Pinpoint the cell where the given text exists, returning its (x, y) midpoint coordinate. 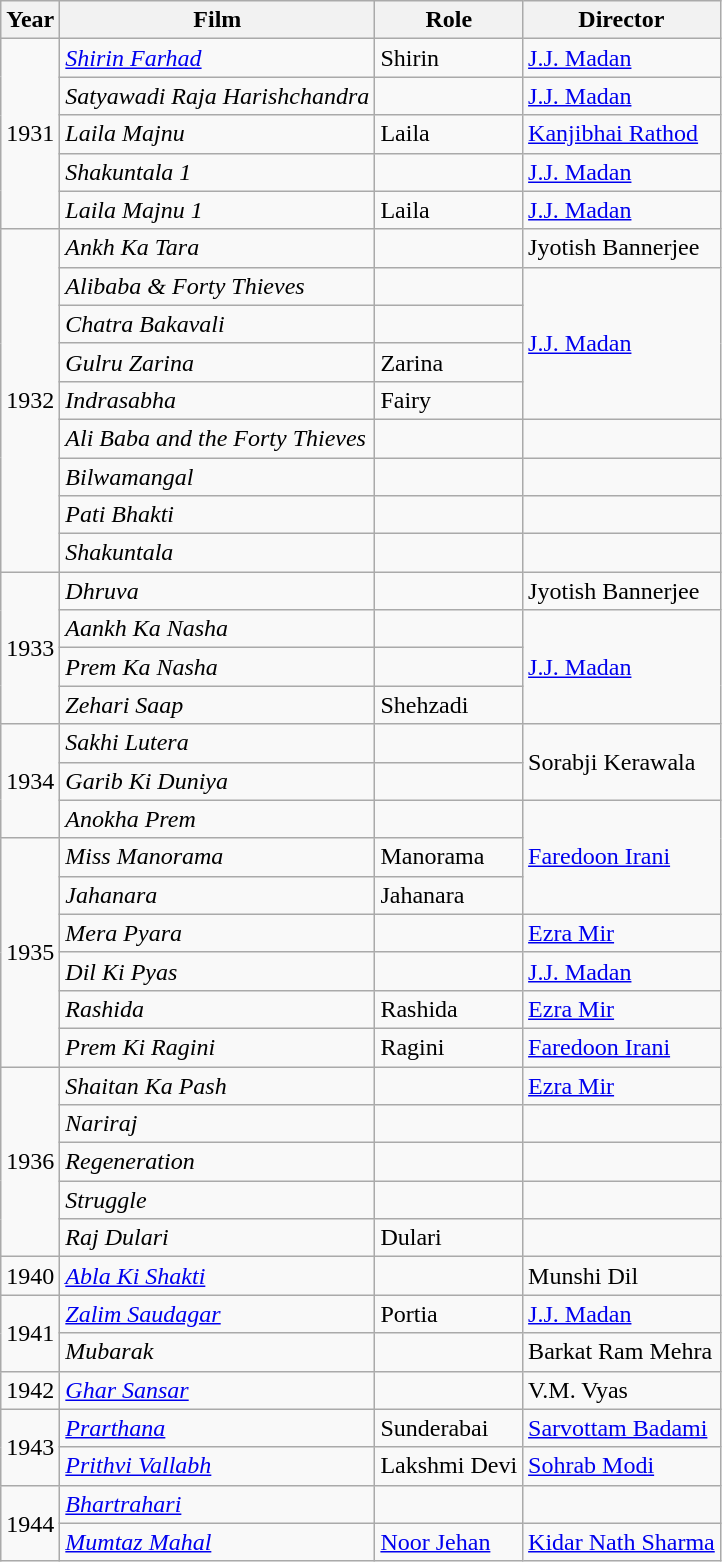
Dil Ki Pyas (218, 971)
Dhruva (218, 591)
1942 (30, 1390)
Lakshmi Devi (449, 1466)
Prithvi Vallabh (218, 1466)
Noor Jehan (449, 1542)
Film (218, 20)
Zarina (449, 362)
Sarvottam Badami (622, 1428)
1931 (30, 134)
Zalim Saudagar (218, 1314)
V.M. Vyas (622, 1390)
Kanjibhai Rathod (622, 134)
Shakuntala 1 (218, 172)
Prem Ka Nasha (218, 667)
1940 (30, 1276)
Sakhi Lutera (218, 743)
Bilwamangal (218, 477)
Director (622, 20)
Chatra Bakavali (218, 324)
Portia (449, 1314)
Abla Ki Shakti (218, 1276)
Bhartrahari (218, 1504)
Sunderabai (449, 1428)
Sohrab Modi (622, 1466)
Fairy (449, 400)
Pati Bhakti (218, 515)
Struggle (218, 1200)
1935 (30, 952)
Manorama (449, 857)
Ankh Ka Tara (218, 248)
Dulari (449, 1238)
Shakuntala (218, 553)
Laila Majnu (218, 134)
Ragini (449, 1047)
Alibaba & Forty Thieves (218, 286)
Shirin (449, 58)
Ali Baba and the Forty Thieves (218, 438)
Raj Dulari (218, 1238)
1941 (30, 1333)
Mubarak (218, 1352)
Mumtaz Mahal (218, 1542)
1936 (30, 1161)
Munshi Dil (622, 1276)
Shirin Farhad (218, 58)
Prem Ki Ragini (218, 1047)
Regeneration (218, 1162)
Aankh Ka Nasha (218, 629)
Indrasabha (218, 400)
Laila Majnu 1 (218, 210)
Sorabji Kerawala (622, 762)
Mera Pyara (218, 933)
Garib Ki Duniya (218, 781)
1934 (30, 781)
Role (449, 20)
1933 (30, 648)
Barkat Ram Mehra (622, 1352)
Prarthana (218, 1428)
1932 (30, 400)
Anokha Prem (218, 819)
1944 (30, 1523)
Year (30, 20)
Zehari Saap (218, 705)
Miss Manorama (218, 857)
Nariraj (218, 1124)
Shehzadi (449, 705)
Gulru Zarina (218, 362)
1943 (30, 1447)
Ghar Sansar (218, 1390)
Shaitan Ka Pash (218, 1085)
Kidar Nath Sharma (622, 1542)
Satyawadi Raja Harishchandra (218, 96)
